From the cell containing the given text, extract its center point as [x, y] coordinate. 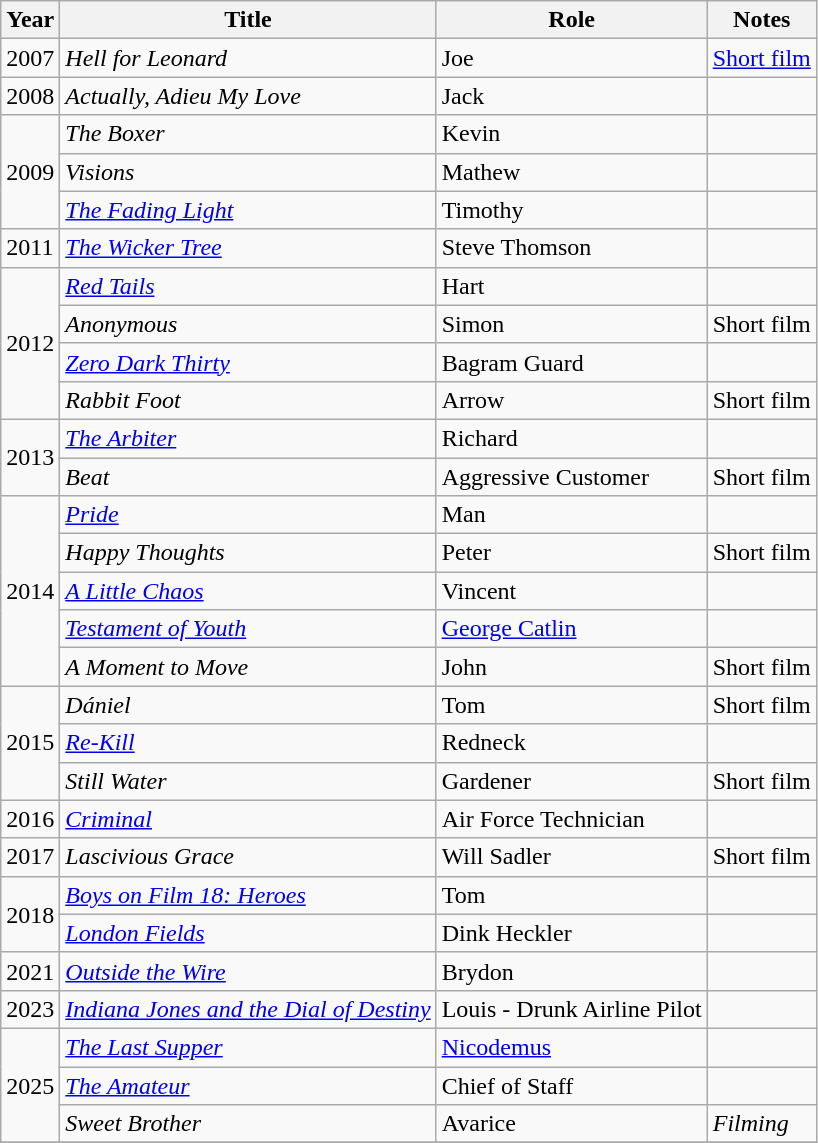
Outside the Wire [248, 971]
Zero Dark Thirty [248, 362]
Aggressive Customer [572, 477]
Happy Thoughts [248, 553]
Avarice [572, 1124]
Title [248, 20]
2009 [30, 172]
Gardener [572, 781]
2014 [30, 591]
Dink Heckler [572, 933]
2012 [30, 343]
Sweet Brother [248, 1124]
2011 [30, 248]
The Boxer [248, 134]
The Amateur [248, 1085]
Re-Kill [248, 743]
Peter [572, 553]
John [572, 667]
The Wicker Tree [248, 248]
2013 [30, 457]
Actually, Adieu My Love [248, 96]
2023 [30, 1009]
Simon [572, 324]
Hart [572, 286]
2015 [30, 743]
Anonymous [248, 324]
Indiana Jones and the Dial of Destiny [248, 1009]
London Fields [248, 933]
Redneck [572, 743]
Visions [248, 172]
2007 [30, 58]
Mathew [572, 172]
Man [572, 515]
Vincent [572, 591]
Joe [572, 58]
Louis - Drunk Airline Pilot [572, 1009]
The Fading Light [248, 210]
Nicodemus [572, 1047]
Air Force Technician [572, 819]
2021 [30, 971]
Criminal [248, 819]
Year [30, 20]
Timothy [572, 210]
Jack [572, 96]
Dániel [248, 705]
2018 [30, 914]
Bagram Guard [572, 362]
2025 [30, 1085]
2008 [30, 96]
Filming [762, 1124]
Testament of Youth [248, 629]
A Moment to Move [248, 667]
The Last Supper [248, 1047]
Pride [248, 515]
Steve Thomson [572, 248]
The Arbiter [248, 438]
Rabbit Foot [248, 400]
A Little Chaos [248, 591]
Role [572, 20]
2016 [30, 819]
Richard [572, 438]
Notes [762, 20]
Hell for Leonard [248, 58]
Chief of Staff [572, 1085]
Brydon [572, 971]
Beat [248, 477]
2017 [30, 857]
George Catlin [572, 629]
Arrow [572, 400]
Boys on Film 18: Heroes [248, 895]
Lascivious Grace [248, 857]
Still Water [248, 781]
Will Sadler [572, 857]
Kevin [572, 134]
Red Tails [248, 286]
